Find where the given text appears and provide that cell's center as (X, Y) coordinate. 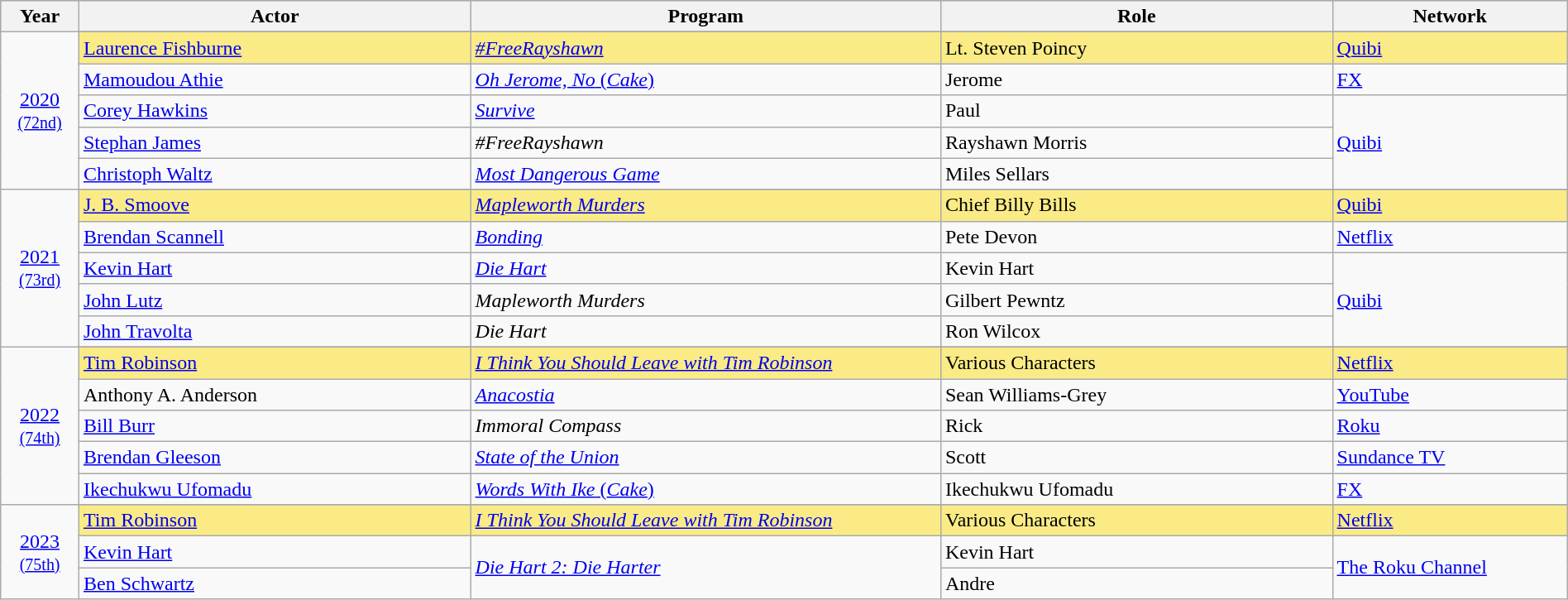
Corey Hawkins (275, 111)
Survive (705, 111)
Program (705, 17)
Scott (1136, 458)
YouTube (1450, 395)
Andre (1136, 583)
Ben Schwartz (275, 583)
Gilbert Pewntz (1136, 300)
2020(72nd) (40, 111)
Brendan Scannell (275, 237)
John Lutz (275, 300)
Laurence Fishburne (275, 48)
Rayshawn Morris (1136, 142)
Actor (275, 17)
Die Hart 2: Die Harter (705, 568)
Words With Ike (Cake) (705, 489)
Network (1450, 17)
Sundance TV (1450, 458)
2022(74th) (40, 425)
Mamoudou Athie (275, 79)
Stephan James (275, 142)
Ron Wilcox (1136, 331)
Miles Sellars (1136, 174)
John Travolta (275, 331)
Anthony A. Anderson (275, 395)
Anacostia (705, 395)
Oh Jerome, No (Cake) (705, 79)
Pete Devon (1136, 237)
Paul (1136, 111)
J. B. Smoove (275, 205)
Immoral Compass (705, 426)
Bill Burr (275, 426)
2023(75th) (40, 552)
Lt. Steven Poincy (1136, 48)
Chief Billy Bills (1136, 205)
Brendan Gleeson (275, 458)
Bonding (705, 237)
Roku (1450, 426)
The Roku Channel (1450, 568)
State of the Union (705, 458)
Role (1136, 17)
Christoph Waltz (275, 174)
2021(73rd) (40, 268)
Jerome (1136, 79)
Rick (1136, 426)
Year (40, 17)
Most Dangerous Game (705, 174)
Sean Williams-Grey (1136, 395)
